From the cell containing the given text, extract its center point as (x, y) coordinate. 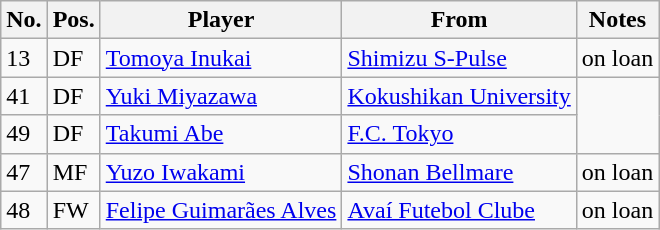
Yuki Miyazawa (221, 96)
From (459, 20)
No. (24, 20)
Felipe Guimarães Alves (221, 210)
Notes (617, 20)
FW (74, 210)
MF (74, 172)
Tomoya Inukai (221, 58)
Shonan Bellmare (459, 172)
47 (24, 172)
Shimizu S-Pulse (459, 58)
Player (221, 20)
Takumi Abe (221, 134)
Pos. (74, 20)
49 (24, 134)
13 (24, 58)
F.C. Tokyo (459, 134)
Yuzo Iwakami (221, 172)
Avaí Futebol Clube (459, 210)
48 (24, 210)
Kokushikan University (459, 96)
41 (24, 96)
